Pinpoint the cell where the given text exists, returning its (x, y) midpoint coordinate. 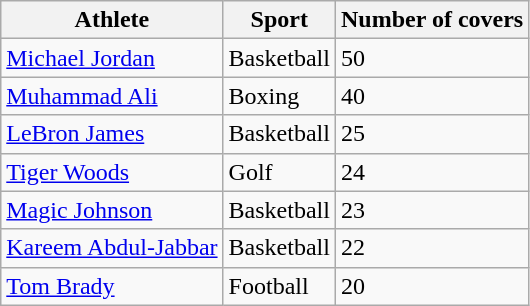
50 (432, 58)
25 (432, 134)
Sport (279, 20)
Tiger Woods (112, 172)
20 (432, 286)
23 (432, 210)
Muhammad Ali (112, 96)
22 (432, 248)
Tom Brady (112, 286)
24 (432, 172)
40 (432, 96)
Athlete (112, 20)
Kareem Abdul-Jabbar (112, 248)
Michael Jordan (112, 58)
Number of covers (432, 20)
Golf (279, 172)
Boxing (279, 96)
Magic Johnson (112, 210)
LeBron James (112, 134)
Football (279, 286)
